Return [x, y] of the center of cell containing provided text 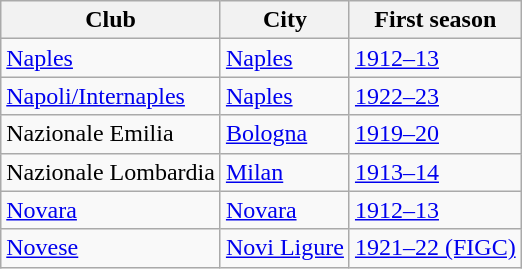
Club [111, 20]
1919–20 [435, 134]
Nazionale Emilia [111, 134]
Napoli/Internaples [111, 96]
1913–14 [435, 172]
Bologna [284, 134]
First season [435, 20]
Novi Ligure [284, 248]
1921–22 (FIGC) [435, 248]
Nazionale Lombardia [111, 172]
City [284, 20]
Novese [111, 248]
1922–23 [435, 96]
Milan [284, 172]
